Capture the cell that displays the provided text and extract its [x, y] central coordinate. 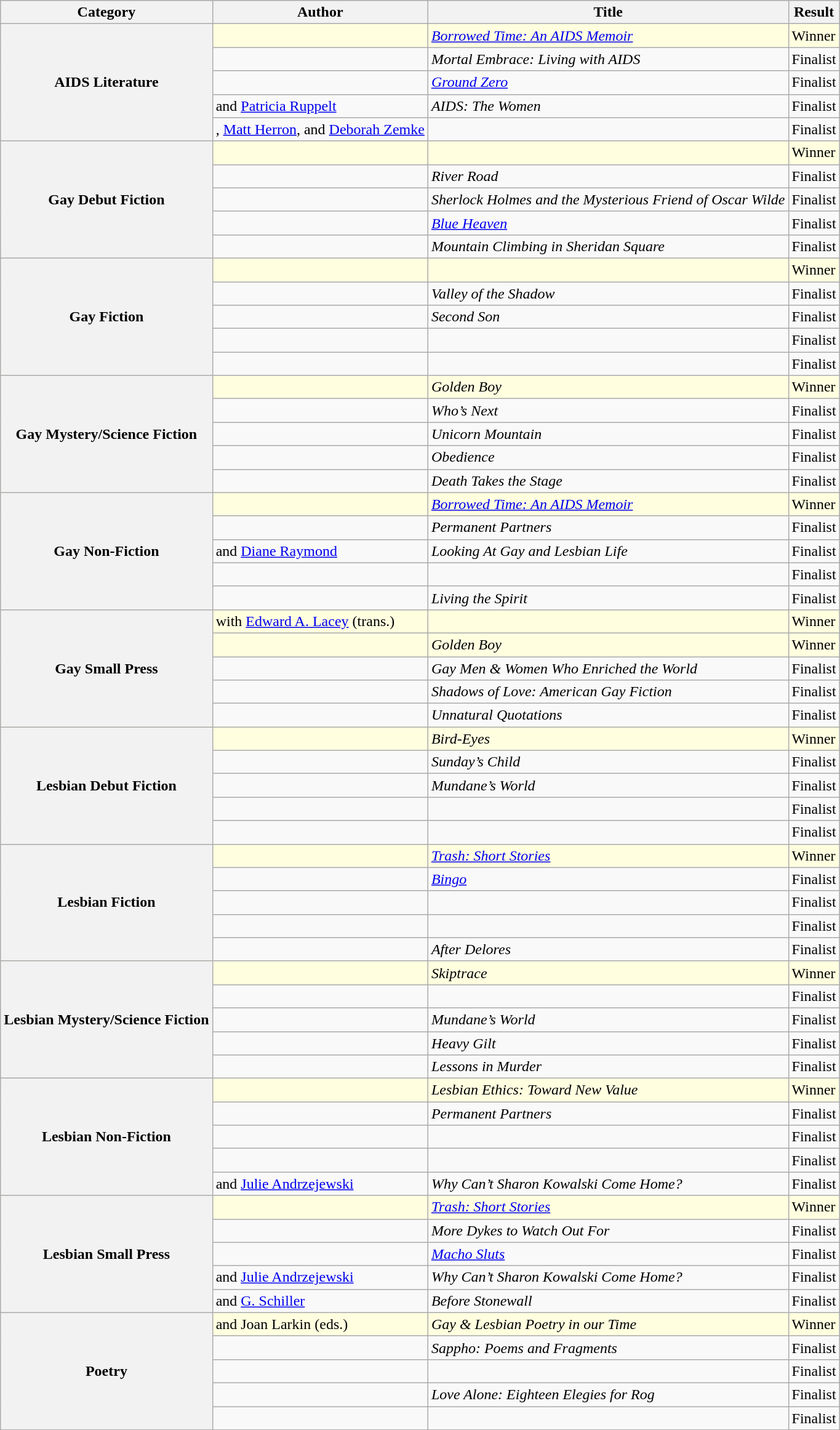
Lesbian Fiction [106, 902]
Lesbian Small Press [106, 1254]
Bird-Eyes [608, 739]
Lesbian Non-Fiction [106, 1137]
Title [608, 12]
Poetry [106, 1371]
and Diane Raymond [320, 551]
Gay Fiction [106, 316]
Love Alone: Eighteen Elegies for Rog [608, 1394]
Shadows of Love: American Gay Fiction [608, 692]
River Road [608, 176]
and Joan Larkin (eds.) [320, 1324]
Unicorn Mountain [608, 434]
Gay Men & Women Who Enriched the World [608, 668]
Unnatural Quotations [608, 715]
Gay Non-Fiction [106, 551]
Skiptrace [608, 973]
, Matt Herron, and Deborah Zemke [320, 129]
Obedience [608, 457]
Sappho: Poems and Fragments [608, 1348]
Second Son [608, 317]
Bingo [608, 879]
and G. Schiller [320, 1301]
Sherlock Holmes and the Mysterious Friend of Oscar Wilde [608, 199]
Lesbian Debut Fiction [106, 785]
Gay Debut Fiction [106, 199]
Gay Mystery/Science Fiction [106, 434]
Category [106, 12]
Blue Heaven [608, 223]
Sunday’s Child [608, 762]
Heavy Gilt [608, 1043]
Result [814, 12]
Valley of the Shadow [608, 294]
Mountain Climbing in Sheridan Square [608, 246]
Macho Sluts [608, 1254]
After Delores [608, 949]
Gay & Lesbian Poetry in our Time [608, 1324]
Living the Spirit [608, 598]
with Edward A. Lacey (trans.) [320, 621]
Looking At Gay and Lesbian Life [608, 551]
Before Stonewall [608, 1301]
AIDS: The Women [608, 106]
Gay Small Press [106, 668]
Mortal Embrace: Living with AIDS [608, 59]
Lesbian Ethics: Toward New Value [608, 1090]
Who’s Next [608, 411]
and Patricia Ruppelt [320, 106]
Lesbian Mystery/Science Fiction [106, 1019]
Lessons in Murder [608, 1067]
Author [320, 12]
More Dykes to Watch Out For [608, 1231]
Ground Zero [608, 82]
Death Takes the Stage [608, 481]
AIDS Literature [106, 82]
